Find where the given text appears and provide that cell's center as (x, y) coordinate. 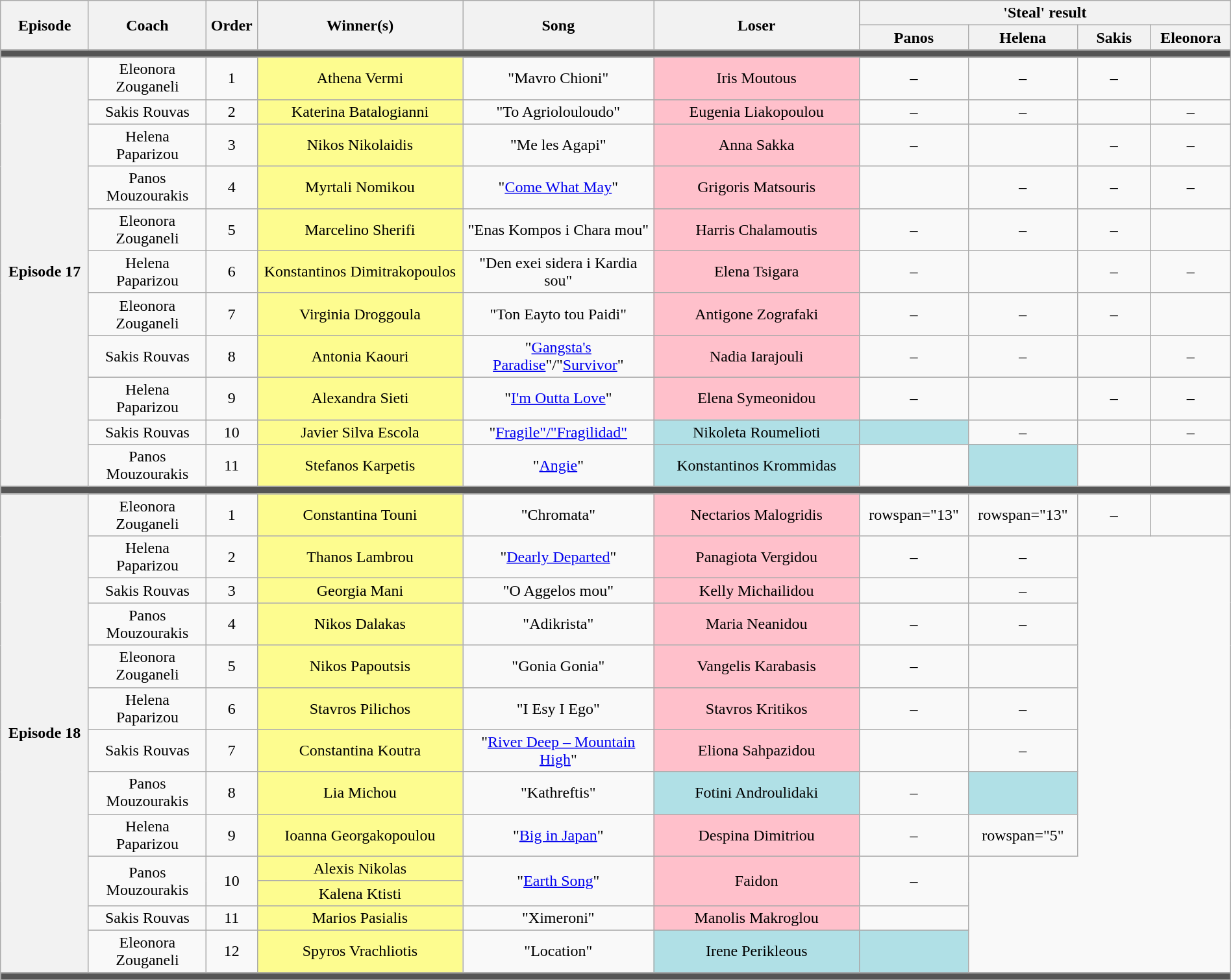
Episode 18 (45, 733)
Kalena Ktisti (360, 893)
Nikoleta Roumelioti (757, 432)
Thanos Lambrou (360, 557)
"Kathreftis" (558, 793)
Nectarios Malogridis (757, 515)
Nikos Nikolaidis (360, 145)
"Den exei sidera i Kardia sou" (558, 271)
Irene Perikleous (757, 951)
Sakis (1114, 38)
Konstantinos Krommidas (757, 466)
"Dearly Departed" (558, 557)
Song (558, 25)
Episode 17 (45, 272)
Order (231, 25)
Grigoris Matsouris (757, 187)
"Gonia Gonia" (558, 666)
"Chromata" (558, 515)
Stefanos Karpetis (360, 466)
"Angie" (558, 466)
Georgia Mani (360, 591)
Constantina Koutra (360, 750)
"I Esy I Ego" (558, 709)
"Fragile"/"Fragilidad" (558, 432)
Harris Chalamoutis (757, 230)
"Me les Agapi" (558, 145)
Stavros Pilichos (360, 709)
Lia Michou (360, 793)
Athena Vermi (360, 78)
Despina Dimitriou (757, 835)
"River Deep – Mountain High" (558, 750)
"Ximeroni" (558, 918)
Elena Symeonidou (757, 398)
Fotini Androulidaki (757, 793)
Coach (147, 25)
"Location" (558, 951)
"To Agriolouloudo" (558, 112)
Antigone Zografaki (757, 314)
Katerina Batalogianni (360, 112)
Faidon (757, 881)
Vangelis Karabasis (757, 666)
Kelly Michailidou (757, 591)
Virginia Droggoula (360, 314)
"Adikrista" (558, 624)
Nadia Iarajouli (757, 356)
Marcelino Sherifi (360, 230)
"O Aggelos mou" (558, 591)
Myrtali Nomikou (360, 187)
"Earth Song" (558, 881)
Eliona Sahpazidou (757, 750)
Anna Sakka (757, 145)
Nikos Papoutsis (360, 666)
Elena Tsigara (757, 271)
Spyros Vrachliotis (360, 951)
'Steal' result (1045, 13)
"Mavro Chioni" (558, 78)
Konstantinos Dimitrakopoulos (360, 271)
Eugenia Liakopoulou (757, 112)
Constantina Touni (360, 515)
"I'm Outta Love" (558, 398)
Nikos Dalakas (360, 624)
Iris Moutous (757, 78)
Alexandra Sieti (360, 398)
"Come What May" (558, 187)
"Gangsta's Paradise"/"Survivor" (558, 356)
Eleonora (1191, 38)
Panos (914, 38)
Ioanna Georgakopoulou (360, 835)
Manolis Makroglou (757, 918)
Alexis Nikolas (360, 868)
Antonia Kaouri (360, 356)
Loser (757, 25)
12 (231, 951)
Marios Pasialis (360, 918)
"Ton Eayto tou Paidi" (558, 314)
Stavros Kritikos (757, 709)
"Enas Kompos i Chara mou" (558, 230)
Episode (45, 25)
Helena (1023, 38)
Winner(s) (360, 25)
Javier Silva Escola (360, 432)
Maria Neanidou (757, 624)
rowspan="5" (1023, 835)
"Big in Japan" (558, 835)
Panagiota Vergidou (757, 557)
